Detect which cell encompasses the target text, then output its (X, Y) center coordinate. 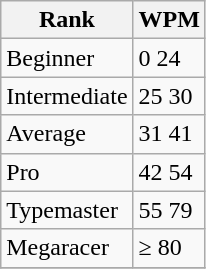
WPM (169, 20)
Megaracer (67, 248)
Intermediate (67, 96)
Typemaster (67, 210)
Pro (67, 172)
55 79 (169, 210)
≥ 80 (169, 248)
31 41 (169, 134)
Average (67, 134)
0 24 (169, 58)
Beginner (67, 58)
25 30 (169, 96)
42 54 (169, 172)
Rank (67, 20)
